Output the [X, Y] coordinate of the center of the cell containing the given text.  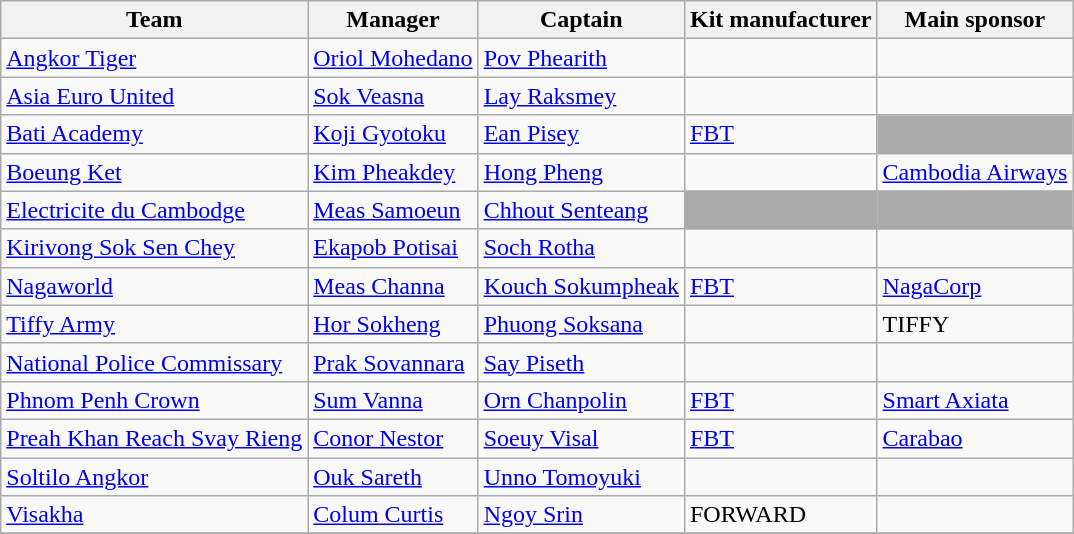
Koji Gyotoku [393, 134]
Captain [581, 20]
Soeuy Visal [581, 438]
Electricite du Cambodge [154, 210]
Boeung Ket [154, 172]
Soch Rotha [581, 248]
Kit manufacturer [780, 20]
Colum Curtis [393, 515]
Pov Phearith [581, 58]
Smart Axiata [975, 400]
Oriol Mohedano [393, 58]
Bati Academy [154, 134]
Main sponsor [975, 20]
Asia Euro United [154, 96]
Angkor Tiger [154, 58]
Kim Pheakdey [393, 172]
Sok Veasna [393, 96]
Hor Sokheng [393, 324]
NagaCorp [975, 286]
National Police Commissary [154, 362]
Hong Pheng [581, 172]
Visakha [154, 515]
Chhout Senteang [581, 210]
Kirivong Sok Sen Chey [154, 248]
Manager [393, 20]
Phuong Soksana [581, 324]
Cambodia Airways [975, 172]
Carabao [975, 438]
Ekapob Potisai [393, 248]
Sum Vanna [393, 400]
Meas Samoeun [393, 210]
Nagaworld [154, 286]
FORWARD [780, 515]
Ngoy Srin [581, 515]
Lay Raksmey [581, 96]
Orn Chanpolin [581, 400]
Say Piseth [581, 362]
TIFFY [975, 324]
Prak Sovannara [393, 362]
Phnom Penh Crown [154, 400]
Tiffy Army [154, 324]
Ouk Sareth [393, 477]
Unno Tomoyuki [581, 477]
Meas Channa [393, 286]
Ean Pisey [581, 134]
Conor Nestor [393, 438]
Kouch Sokumpheak [581, 286]
Soltilo Angkor [154, 477]
Preah Khan Reach Svay Rieng [154, 438]
Team [154, 20]
